From the cell containing the given text, extract its center point as [x, y] coordinate. 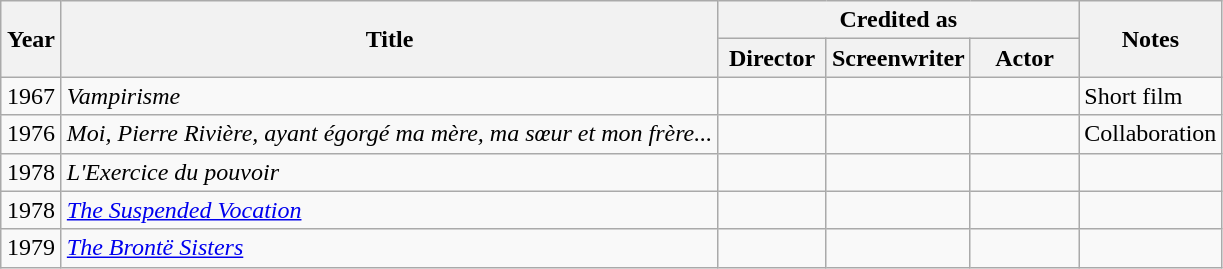
Notes [1150, 39]
The Brontë Sisters [389, 248]
L'Exercice du pouvoir [389, 172]
Actor [1024, 58]
1976 [32, 134]
Short film [1150, 96]
Vampirisme [389, 96]
Moi, Pierre Rivière, ayant égorgé ma mère, ma sœur et mon frère... [389, 134]
1979 [32, 248]
Screenwriter [898, 58]
Credited as [898, 20]
The Suspended Vocation [389, 210]
1967 [32, 96]
Director [772, 58]
Title [389, 39]
Collaboration [1150, 134]
Year [32, 39]
